Capture the cell that displays the provided text and extract its [X, Y] central coordinate. 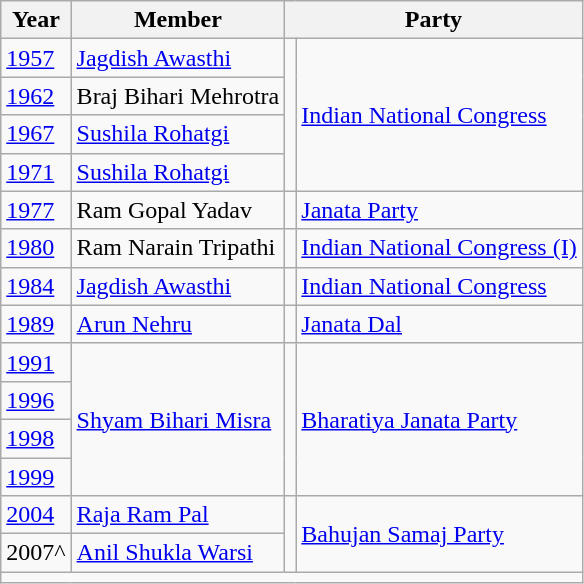
1957 [36, 58]
1989 [36, 324]
Ram Gopal Yadav [178, 210]
1998 [36, 438]
1980 [36, 248]
Ram Narain Tripathi [178, 248]
1971 [36, 172]
Bahujan Samaj Party [439, 534]
1996 [36, 400]
Braj Bihari Mehrotra [178, 96]
Janata Party [439, 210]
1962 [36, 96]
2007^ [36, 553]
Year [36, 20]
Anil Shukla Warsi [178, 553]
1999 [36, 477]
Janata Dal [439, 324]
1977 [36, 210]
Party [434, 20]
Raja Ram Pal [178, 515]
1967 [36, 134]
1984 [36, 286]
Member [178, 20]
Shyam Bihari Misra [178, 419]
Indian National Congress (I) [439, 248]
1991 [36, 362]
2004 [36, 515]
Bharatiya Janata Party [439, 419]
Arun Nehru [178, 324]
